Return the (x, y) coordinate for the center point of the cell that contains the specified text.  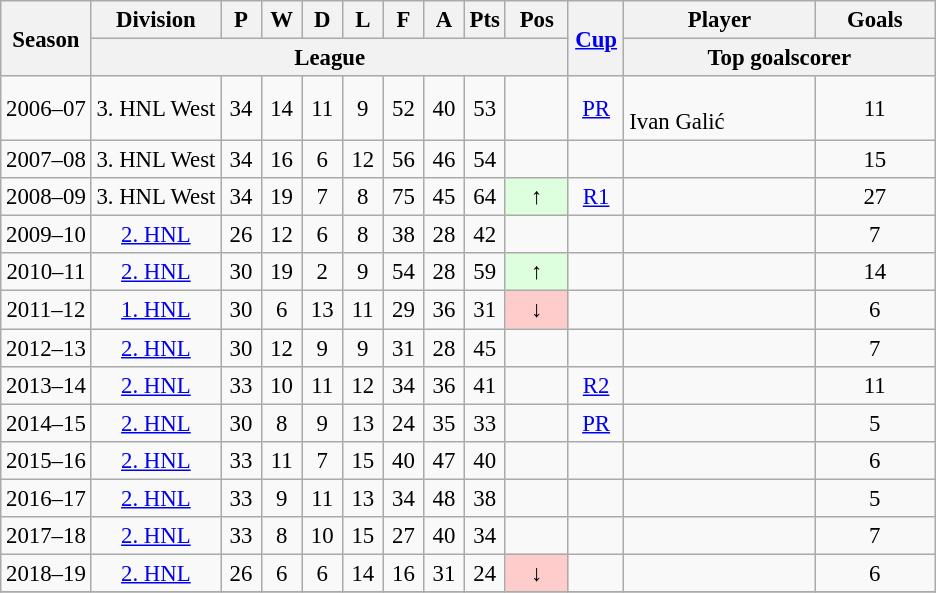
Top goalscorer (780, 58)
2010–11 (46, 273)
Pos (536, 20)
F (404, 20)
46 (444, 160)
2018–19 (46, 573)
29 (404, 310)
Pts (484, 20)
42 (484, 235)
2007–08 (46, 160)
35 (444, 423)
2 (322, 273)
2008–09 (46, 197)
P (242, 20)
2011–12 (46, 310)
Goals (874, 20)
Cup (596, 38)
1. HNL (156, 310)
2013–14 (46, 385)
53 (484, 108)
64 (484, 197)
75 (404, 197)
R1 (596, 197)
Ivan Galić (720, 108)
2012–13 (46, 348)
L (362, 20)
Division (156, 20)
52 (404, 108)
2009–10 (46, 235)
Season (46, 38)
59 (484, 273)
League (330, 58)
47 (444, 460)
D (322, 20)
41 (484, 385)
2015–16 (46, 460)
2017–18 (46, 536)
2014–15 (46, 423)
Player (720, 20)
W (282, 20)
48 (444, 498)
56 (404, 160)
2016–17 (46, 498)
A (444, 20)
2006–07 (46, 108)
R2 (596, 385)
